Pinpoint the cell where the given text exists, returning its [x, y] midpoint coordinate. 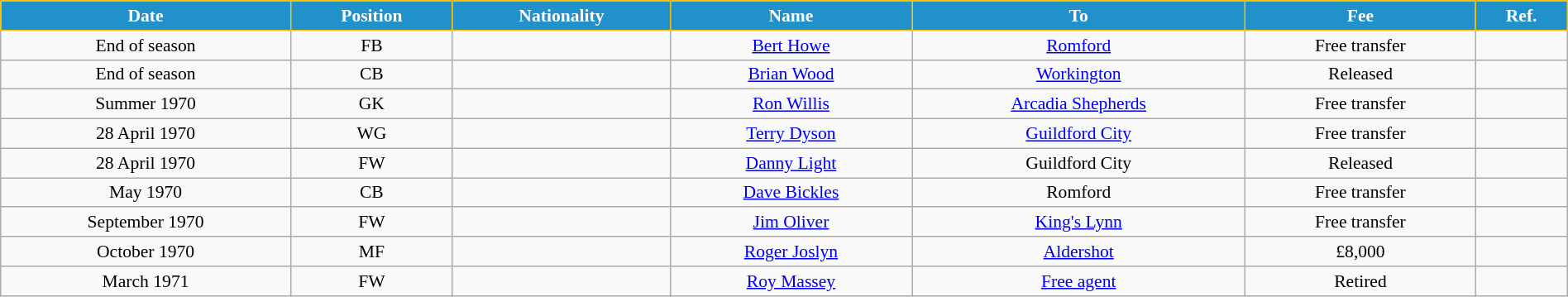
Brian Wood [791, 74]
Aldershot [1078, 251]
Jim Oliver [791, 223]
Arcadia Shepherds [1078, 104]
King's Lynn [1078, 223]
Summer 1970 [146, 104]
Roger Joslyn [791, 251]
Ron Willis [791, 104]
Fee [1360, 16]
Date [146, 16]
Danny Light [791, 163]
September 1970 [146, 223]
Workington [1078, 74]
Name [791, 16]
Ref. [1522, 16]
Bert Howe [791, 46]
FB [371, 46]
March 1971 [146, 281]
Position [371, 16]
Retired [1360, 281]
Nationality [561, 16]
To [1078, 16]
Free agent [1078, 281]
WG [371, 134]
MF [371, 251]
Roy Massey [791, 281]
October 1970 [146, 251]
May 1970 [146, 193]
Terry Dyson [791, 134]
Dave Bickles [791, 193]
£8,000 [1360, 251]
GK [371, 104]
